Capture the cell that displays the provided text and extract its [X, Y] central coordinate. 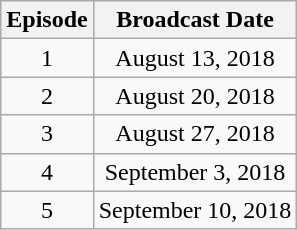
Broadcast Date [195, 20]
August 13, 2018 [195, 58]
September 10, 2018 [195, 210]
August 27, 2018 [195, 134]
August 20, 2018 [195, 96]
Episode [47, 20]
4 [47, 172]
3 [47, 134]
2 [47, 96]
September 3, 2018 [195, 172]
5 [47, 210]
1 [47, 58]
